Return [X, Y] of the center of cell containing provided text 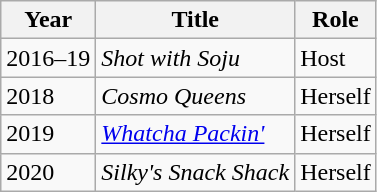
Cosmo Queens [196, 96]
Role [336, 20]
2018 [48, 96]
Host [336, 58]
2016–19 [48, 58]
Whatcha Packin' [196, 134]
2020 [48, 172]
2019 [48, 134]
Title [196, 20]
Silky's Snack Shack [196, 172]
Year [48, 20]
Shot with Soju [196, 58]
